Determine the (x, y) coordinate at the center of the cell enclosing the given text.  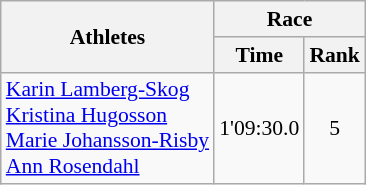
5 (334, 128)
Time (259, 55)
Rank (334, 55)
Race (290, 19)
Karin Lamberg-SkogKristina HugossonMarie Johansson-RisbyAnn Rosendahl (108, 128)
Athletes (108, 36)
1'09:30.0 (259, 128)
